Pinpoint the cell where the given text exists, returning its (X, Y) midpoint coordinate. 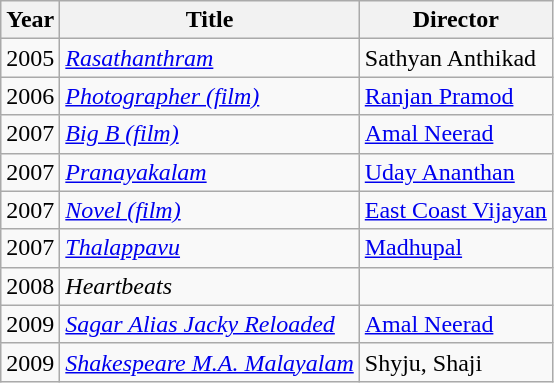
East Coast Vijayan (456, 210)
Year (30, 20)
Madhupal (456, 248)
Shakespeare M.A. Malayalam (210, 362)
2005 (30, 58)
Heartbeats (210, 286)
2006 (30, 96)
Sathyan Anthikad (456, 58)
Title (210, 20)
Director (456, 20)
Photographer (film) (210, 96)
Big B (film) (210, 134)
Rasathanthram (210, 58)
Shyju, Shaji (456, 362)
Novel (film) (210, 210)
Thalappavu (210, 248)
2008 (30, 286)
Sagar Alias Jacky Reloaded (210, 324)
Ranjan Pramod (456, 96)
Uday Ananthan (456, 172)
Pranayakalam (210, 172)
